Extract the (x, y) coordinate from the center of the cell holding the provided text.  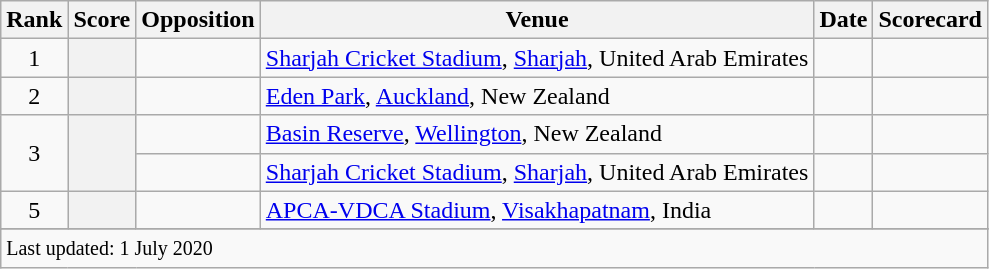
Venue (537, 20)
2 (34, 96)
Rank (34, 20)
Score (102, 20)
1 (34, 58)
APCA-VDCA Stadium, Visakhapatnam, India (537, 210)
Basin Reserve, Wellington, New Zealand (537, 134)
Last updated: 1 July 2020 (494, 248)
Scorecard (930, 20)
Eden Park, Auckland, New Zealand (537, 96)
5 (34, 210)
Opposition (198, 20)
Date (844, 20)
3 (34, 153)
